Scan for the cell matching the given text and deliver its [x, y] coordinate at center. 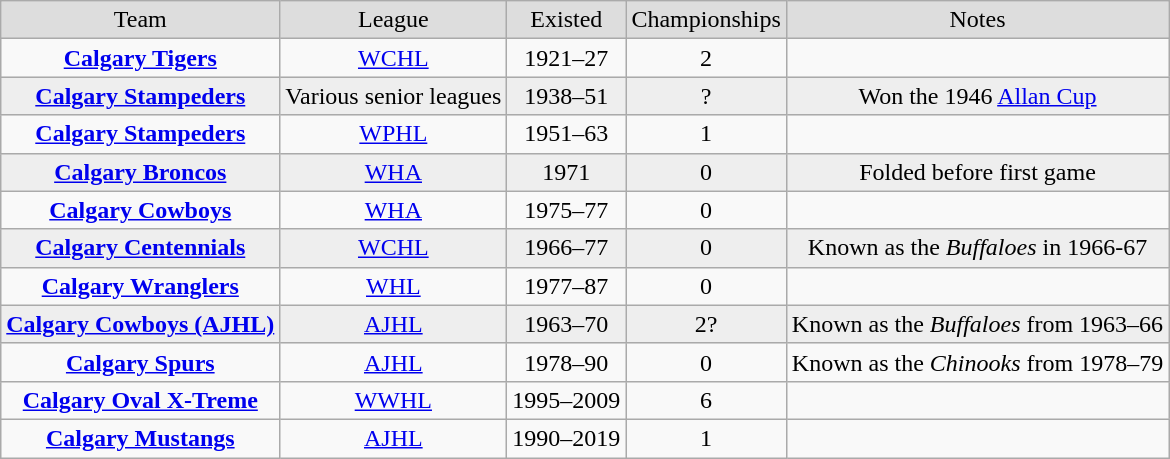
WPHL [394, 134]
? [706, 96]
Folded before first game [977, 172]
Known as the Buffaloes from 1963–66 [977, 324]
Known as the Chinooks from 1978–79 [977, 362]
6 [706, 400]
1938–51 [566, 96]
1977–87 [566, 286]
1963–70 [566, 324]
2? [706, 324]
WWHL [394, 400]
Existed [566, 20]
Calgary Cowboys [140, 210]
Known as the Buffaloes in 1966-67 [977, 248]
Calgary Tigers [140, 58]
Calgary Mustangs [140, 438]
1975–77 [566, 210]
Calgary Broncos [140, 172]
Calgary Cowboys (AJHL) [140, 324]
1978–90 [566, 362]
Calgary Spurs [140, 362]
Championships [706, 20]
Won the 1946 Allan Cup [977, 96]
1995–2009 [566, 400]
1971 [566, 172]
2 [706, 58]
Team [140, 20]
1921–27 [566, 58]
WHL [394, 286]
Calgary Centennials [140, 248]
Calgary Oval X-Treme [140, 400]
League [394, 20]
Various senior leagues [394, 96]
Notes [977, 20]
1966–77 [566, 248]
1990–2019 [566, 438]
1951–63 [566, 134]
Calgary Wranglers [140, 286]
